Provide the (X, Y) coordinate of the cell's center where the given text is located.  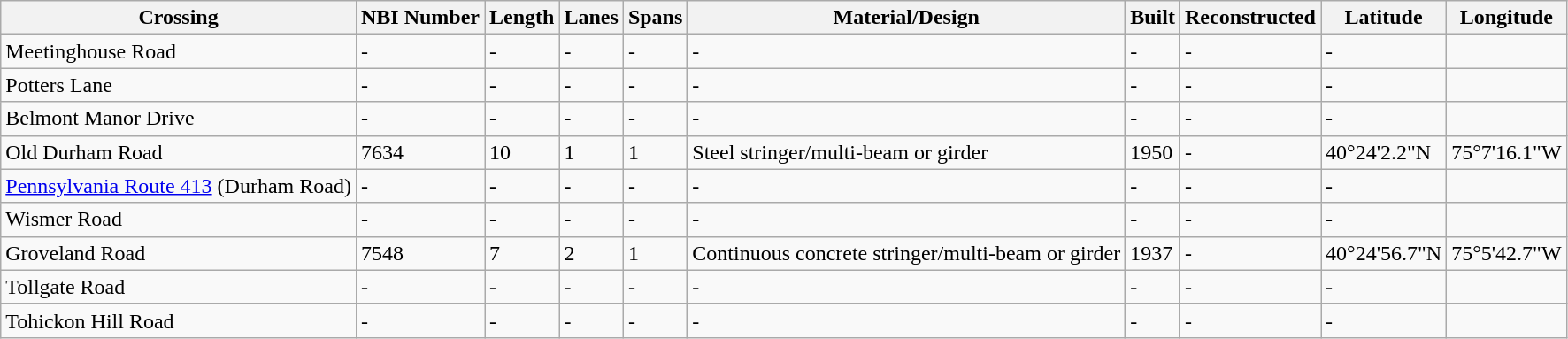
Lanes (591, 18)
Steel stringer/multi-beam or girder (906, 152)
7 (522, 253)
NBI Number (419, 18)
1950 (1153, 152)
10 (522, 152)
Length (522, 18)
2 (591, 253)
Wismer Road (179, 220)
40°24'56.7"N (1383, 253)
Pennsylvania Route 413 (Durham Road) (179, 186)
7548 (419, 253)
Spans (655, 18)
Groveland Road (179, 253)
75°7'16.1"W (1506, 152)
Tohickon Hill Road (179, 320)
Crossing (179, 18)
Built (1153, 18)
Potters Lane (179, 85)
Meetinghouse Road (179, 51)
Material/Design (906, 18)
1937 (1153, 253)
Tollgate Road (179, 287)
Longitude (1506, 18)
Reconstructed (1249, 18)
75°5'42.7"W (1506, 253)
Old Durham Road (179, 152)
7634 (419, 152)
Latitude (1383, 18)
Continuous concrete stringer/multi-beam or girder (906, 253)
Belmont Manor Drive (179, 119)
40°24'2.2"N (1383, 152)
